Determine the [X, Y] coordinate at the center of the cell enclosing the given text.  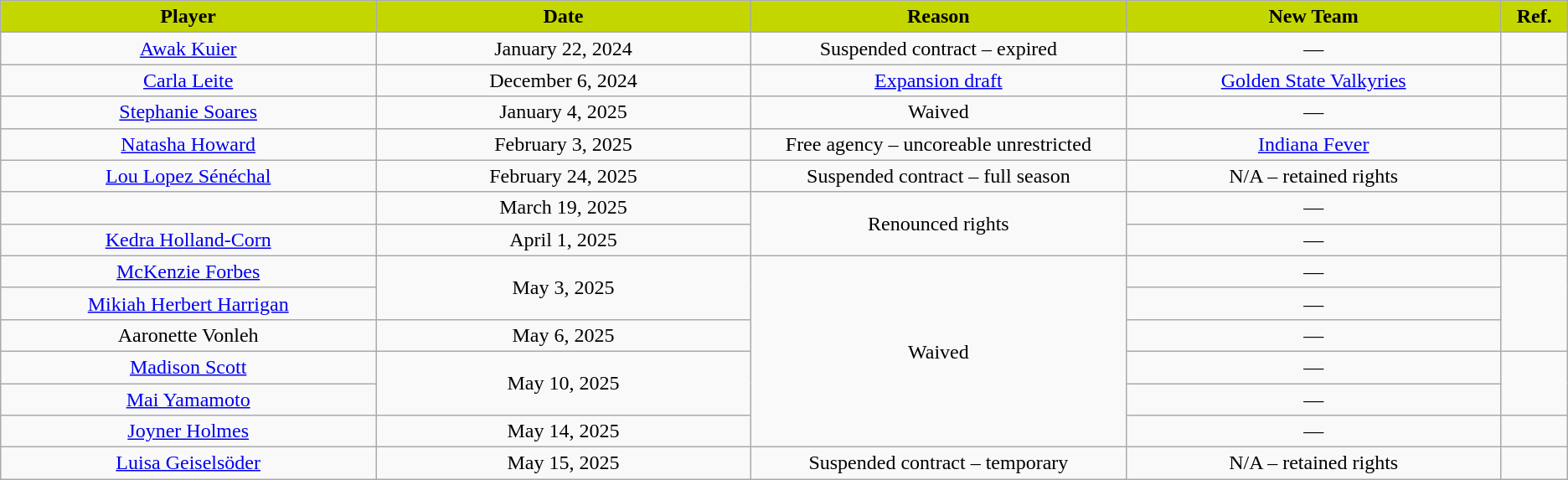
Carla Leite [188, 80]
Madison Scott [188, 367]
Player [188, 17]
December 6, 2024 [564, 80]
May 6, 2025 [564, 335]
January 4, 2025 [564, 112]
February 24, 2025 [564, 176]
Suspended contract – expired [938, 49]
Mai Yamamoto [188, 400]
Indiana Fever [1313, 144]
March 19, 2025 [564, 208]
Aaronette Vonleh [188, 335]
Expansion draft [938, 80]
Suspended contract – temporary [938, 463]
May 3, 2025 [564, 287]
Free agency – uncoreable unrestricted [938, 144]
Luisa Geiselsöder [188, 463]
May 10, 2025 [564, 383]
January 22, 2024 [564, 49]
May 14, 2025 [564, 431]
Golden State Valkyries [1313, 80]
Suspended contract – full season [938, 176]
Mikiah Herbert Harrigan [188, 303]
Joyner Holmes [188, 431]
May 15, 2025 [564, 463]
New Team [1313, 17]
Ref. [1534, 17]
Date [564, 17]
Awak Kuier [188, 49]
Reason [938, 17]
Kedra Holland-Corn [188, 240]
Natasha Howard [188, 144]
February 3, 2025 [564, 144]
Renounced rights [938, 224]
Lou Lopez Sénéchal [188, 176]
Stephanie Soares [188, 112]
McKenzie Forbes [188, 271]
April 1, 2025 [564, 240]
